Provide the [x, y] coordinate of the cell's center where the given text is located.  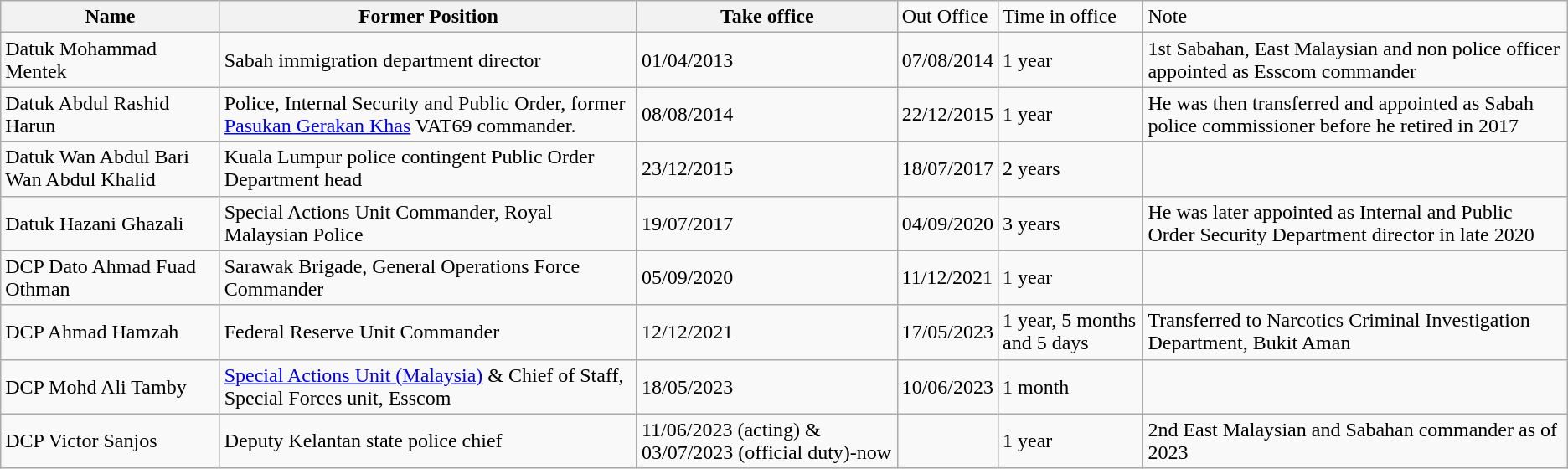
DCP Dato Ahmad Fuad Othman [111, 278]
Time in office [1070, 17]
07/08/2014 [947, 60]
11/06/2023 (acting) & 03/07/2023 (official duty)-now [767, 441]
17/05/2023 [947, 332]
2 years [1070, 169]
Transferred to Narcotics Criminal Investigation Department, Bukit Aman [1355, 332]
Datuk Mohammad Mentek [111, 60]
22/12/2015 [947, 114]
Datuk Abdul Rashid Harun [111, 114]
DCP Victor Sanjos [111, 441]
Deputy Kelantan state police chief [428, 441]
1 month [1070, 387]
11/12/2021 [947, 278]
10/06/2023 [947, 387]
18/05/2023 [767, 387]
He was later appointed as Internal and Public Order Security Department director in late 2020 [1355, 223]
Out Office [947, 17]
12/12/2021 [767, 332]
2nd East Malaysian and Sabahan commander as of 2023 [1355, 441]
Kuala Lumpur police contingent Public Order Department head [428, 169]
05/09/2020 [767, 278]
1 year, 5 months and 5 days [1070, 332]
Sabah immigration department director [428, 60]
08/08/2014 [767, 114]
Datuk Wan Abdul Bari Wan Abdul Khalid [111, 169]
3 years [1070, 223]
19/07/2017 [767, 223]
Name [111, 17]
Sarawak Brigade, General Operations Force Commander [428, 278]
Police, Internal Security and Public Order, former Pasukan Gerakan Khas VAT69 commander. [428, 114]
Special Actions Unit Commander, Royal Malaysian Police [428, 223]
DCP Ahmad Hamzah [111, 332]
18/07/2017 [947, 169]
DCP Mohd Ali Tamby [111, 387]
04/09/2020 [947, 223]
Datuk Hazani Ghazali [111, 223]
Note [1355, 17]
Special Actions Unit (Malaysia) & Chief of Staff, Special Forces unit, Esscom [428, 387]
1st Sabahan, East Malaysian and non police officer appointed as Esscom commander [1355, 60]
Federal Reserve Unit Commander [428, 332]
Former Position [428, 17]
He was then transferred and appointed as Sabah police commissioner before he retired in 2017 [1355, 114]
Take office [767, 17]
01/04/2013 [767, 60]
23/12/2015 [767, 169]
